Locate the cell with the specified text and output its (x, y) center coordinate. 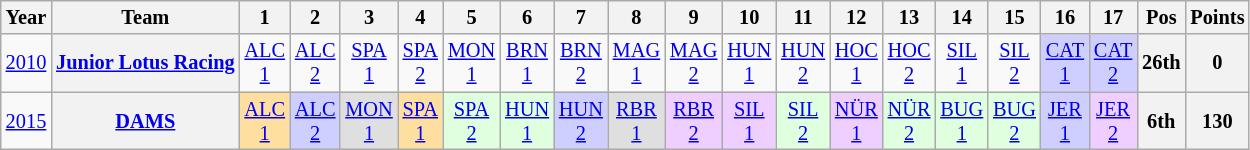
DAMS (145, 121)
8 (636, 17)
1 (265, 17)
JER1 (1065, 121)
3 (368, 17)
BUG2 (1014, 121)
6 (527, 17)
26th (1161, 63)
9 (694, 17)
Points (1217, 17)
BUG1 (962, 121)
11 (803, 17)
HOC1 (856, 63)
CAT2 (1113, 63)
16 (1065, 17)
RBR1 (636, 121)
130 (1217, 121)
14 (962, 17)
2015 (26, 121)
7 (581, 17)
Team (145, 17)
RBR2 (694, 121)
HOC2 (910, 63)
JER2 (1113, 121)
MAG2 (694, 63)
4 (420, 17)
15 (1014, 17)
12 (856, 17)
10 (749, 17)
NÜR1 (856, 121)
CAT1 (1065, 63)
BRN2 (581, 63)
2010 (26, 63)
0 (1217, 63)
BRN1 (527, 63)
Year (26, 17)
13 (910, 17)
5 (472, 17)
6th (1161, 121)
Pos (1161, 17)
MAG1 (636, 63)
17 (1113, 17)
Junior Lotus Racing (145, 63)
2 (315, 17)
NÜR2 (910, 121)
